Find where the given text appears and provide that cell's center as (x, y) coordinate. 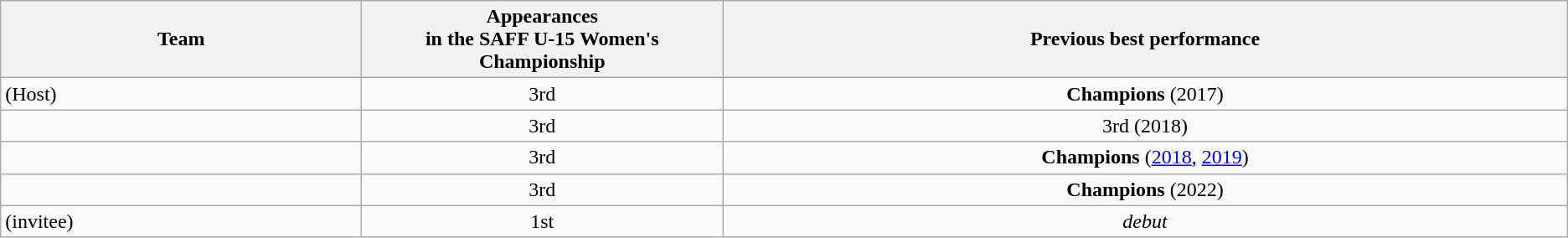
Champions (2018, 2019) (1145, 158)
Champions (2017) (1145, 94)
Team (181, 39)
(Host) (181, 94)
Appearances in the SAFF U-15 Women's Championship (543, 39)
debut (1145, 221)
(invitee) (181, 221)
1st (543, 221)
3rd (2018) (1145, 126)
Previous best performance (1145, 39)
Champions (2022) (1145, 189)
